Determine the [X, Y] coordinate at the center of the cell enclosing the given text.  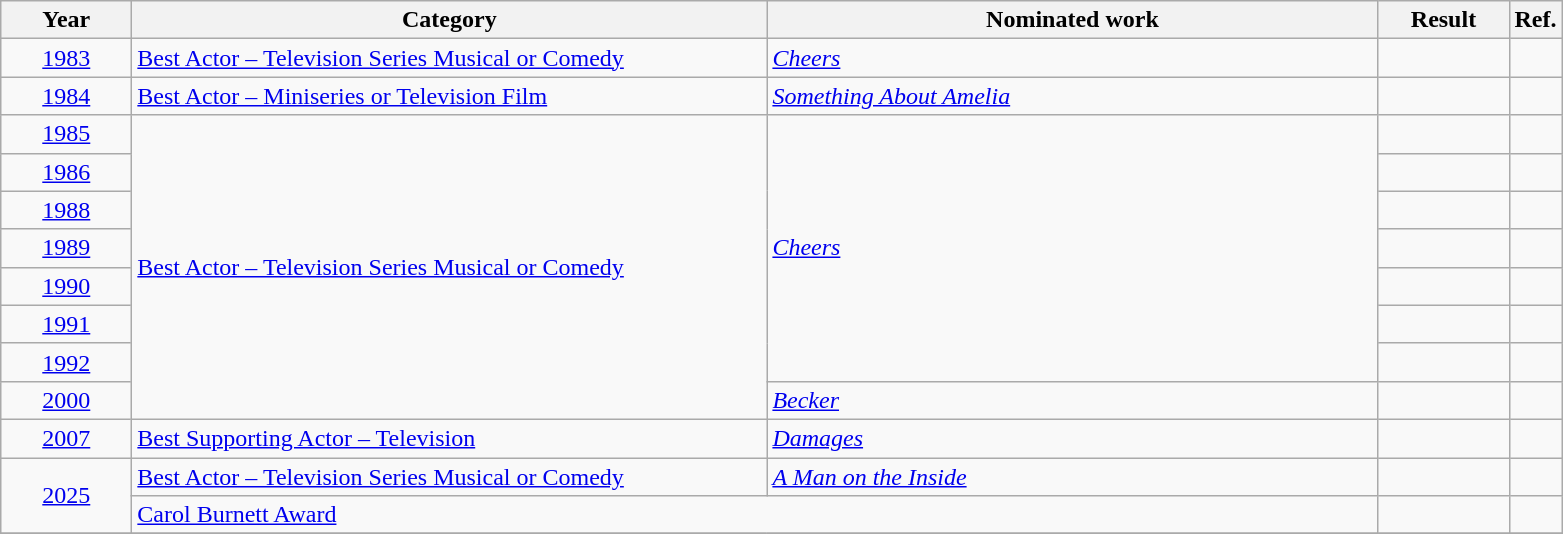
2025 [66, 496]
1988 [66, 210]
A Man on the Inside [1072, 477]
2007 [66, 438]
Damages [1072, 438]
1986 [66, 172]
Year [66, 20]
Something About Amelia [1072, 96]
Ref. [1536, 20]
1989 [66, 248]
Becker [1072, 400]
Category [450, 20]
Best Supporting Actor – Television [450, 438]
1991 [66, 324]
Best Actor – Miniseries or Television Film [450, 96]
2000 [66, 400]
1985 [66, 134]
1984 [66, 96]
Nominated work [1072, 20]
1990 [66, 286]
Carol Burnett Award [755, 515]
1992 [66, 362]
Result [1444, 20]
1983 [66, 58]
